Identify which cell holds the provided text, then report its [X, Y] central coordinate. 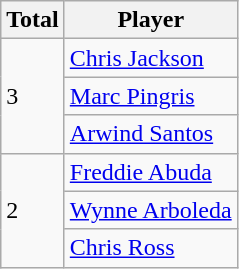
Arwind Santos [150, 134]
Chris Ross [150, 248]
Player [150, 20]
Freddie Abuda [150, 172]
Wynne Arboleda [150, 210]
Marc Pingris [150, 96]
2 [33, 210]
Chris Jackson [150, 58]
3 [33, 96]
Total [33, 20]
